Scan for the cell matching the given text and deliver its (x, y) coordinate at center. 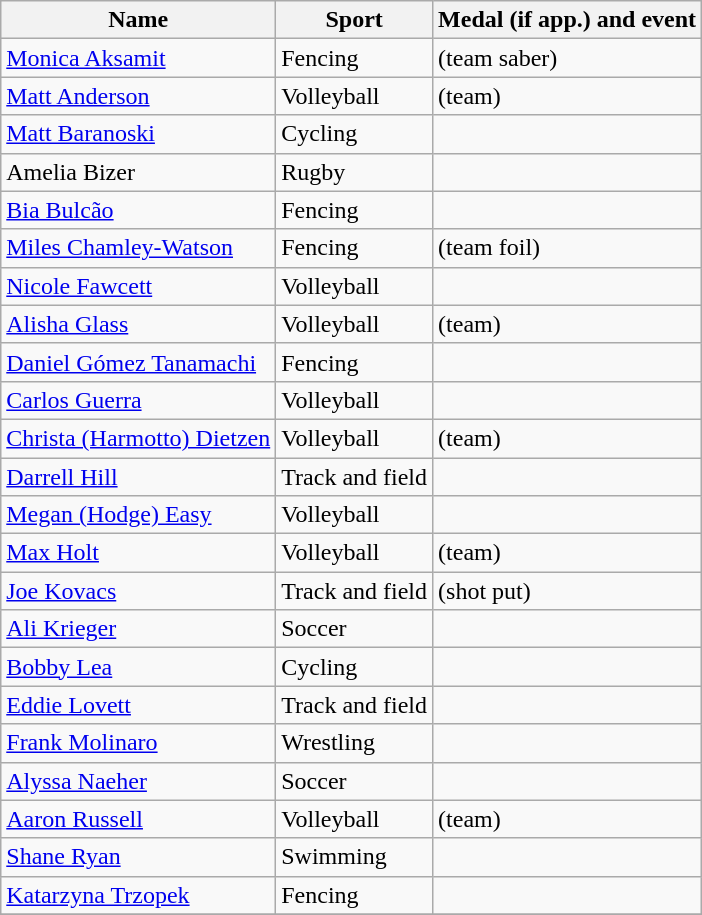
Name (138, 20)
Monica Aksamit (138, 58)
Nicole Fawcett (138, 286)
Aaron Russell (138, 819)
(team saber) (568, 58)
Swimming (354, 857)
Matt Anderson (138, 96)
Megan (Hodge) Easy (138, 515)
Alisha Glass (138, 324)
Shane Ryan (138, 857)
Darrell Hill (138, 477)
Bobby Lea (138, 667)
Joe Kovacs (138, 591)
Wrestling (354, 743)
Miles Chamley-Watson (138, 248)
Christa (Harmotto) Dietzen (138, 438)
Max Holt (138, 553)
Daniel Gómez Tanamachi (138, 362)
Alyssa Naeher (138, 781)
(team foil) (568, 248)
Carlos Guerra (138, 400)
Rugby (354, 172)
Eddie Lovett (138, 705)
Frank Molinaro (138, 743)
Ali Krieger (138, 629)
Amelia Bizer (138, 172)
Sport (354, 20)
Medal (if app.) and event (568, 20)
Bia Bulcão (138, 210)
(shot put) (568, 591)
Matt Baranoski (138, 134)
Katarzyna Trzopek (138, 895)
